Return the (x, y) coordinate for the center point of the cell that contains the specified text.  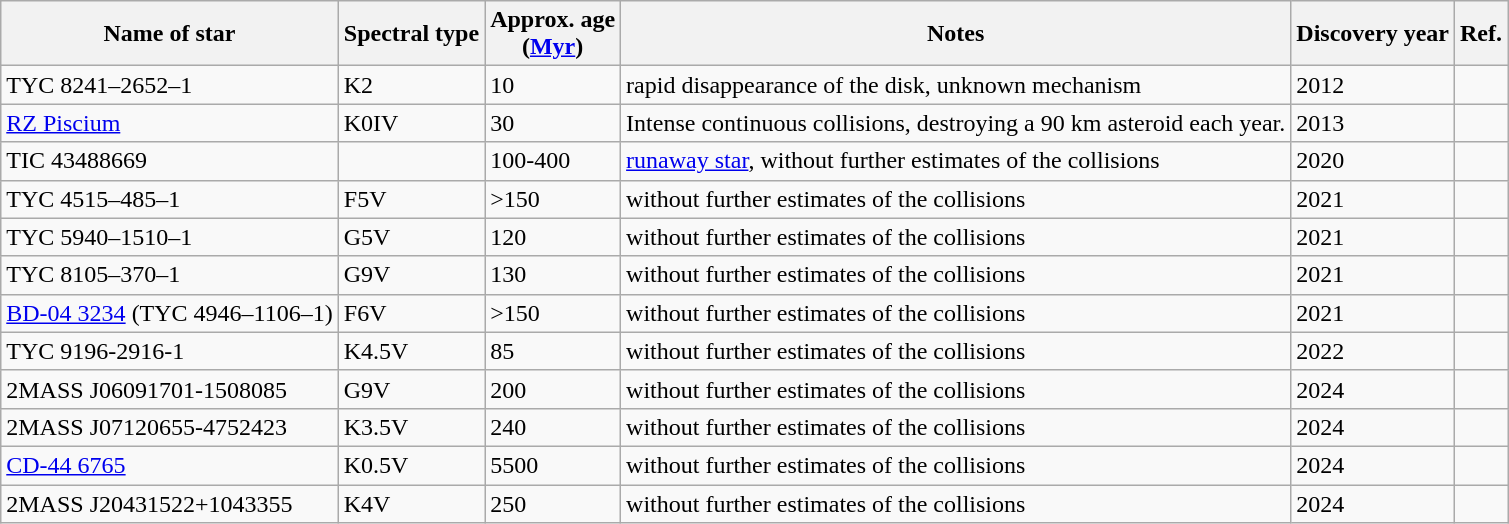
F6V (411, 313)
2MASS J06091701-1508085 (170, 389)
BD-04 3234 (TYC 4946–1106–1) (170, 313)
TYC 8105–370–1 (170, 275)
200 (553, 389)
TYC 5940–1510–1 (170, 237)
30 (553, 123)
RZ Piscium (170, 123)
Discovery year (1373, 34)
F5V (411, 199)
85 (553, 351)
120 (553, 237)
TYC 9196-2916-1 (170, 351)
2022 (1373, 351)
130 (553, 275)
Ref. (1480, 34)
runaway star, without further estimates of the collisions (956, 161)
K4.5V (411, 351)
G5V (411, 237)
10 (553, 85)
5500 (553, 465)
100-400 (553, 161)
Intense continuous collisions, destroying a 90 km asteroid each year. (956, 123)
TYC 8241–2652–1 (170, 85)
250 (553, 503)
K4V (411, 503)
TIC 43488669 (170, 161)
2013 (1373, 123)
Approx. age(Myr) (553, 34)
Name of star (170, 34)
240 (553, 427)
CD-44 6765 (170, 465)
Notes (956, 34)
K0IV (411, 123)
Spectral type (411, 34)
2012 (1373, 85)
2020 (1373, 161)
2MASS J07120655-4752423 (170, 427)
K2 (411, 85)
K3.5V (411, 427)
rapid disappearance of the disk, unknown mechanism (956, 85)
K0.5V (411, 465)
TYC 4515–485–1 (170, 199)
2MASS J20431522+1043355 (170, 503)
